Pinpoint the cell where the given text exists, returning its (x, y) midpoint coordinate. 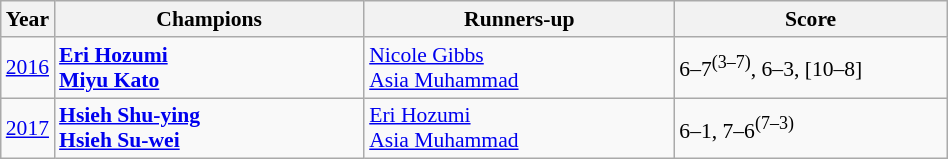
6–7(3–7), 6–3, [10–8] (810, 68)
2017 (28, 128)
Year (28, 19)
Champions (209, 19)
Nicole Gibbs Asia Muhammad (519, 68)
6–1, 7–6(7–3) (810, 128)
Eri Hozumi Asia Muhammad (519, 128)
Hsieh Shu-ying Hsieh Su-wei (209, 128)
2016 (28, 68)
Eri Hozumi Miyu Kato (209, 68)
Runners-up (519, 19)
Score (810, 19)
